Scan for the cell matching the given text and deliver its (x, y) coordinate at center. 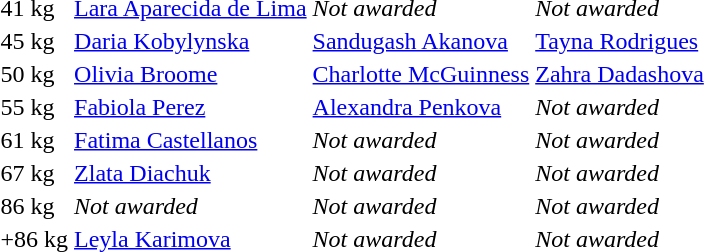
Zlata Diachuk (191, 173)
Daria Kobylynska (191, 41)
Fabiola Perez (191, 107)
Sandugash Akanova (421, 41)
Olivia Broome (191, 74)
Alexandra Penkova (421, 107)
Fatima Castellanos (191, 140)
Charlotte McGuinness (421, 74)
